Extract the (x, y) coordinate from the center of the cell holding the provided text.  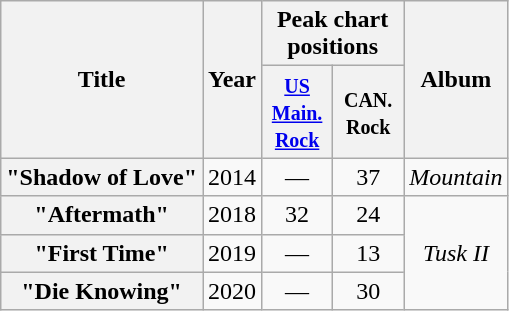
13 (368, 253)
"Aftermath" (102, 215)
2014 (232, 177)
Year (232, 80)
Album (456, 80)
Mountain (456, 177)
24 (368, 215)
USMain.Rock (298, 112)
32 (298, 215)
Tusk II (456, 253)
2020 (232, 291)
Peak chart positions (333, 34)
Title (102, 80)
CAN. Rock (368, 112)
2019 (232, 253)
37 (368, 177)
"Shadow of Love" (102, 177)
"First Time" (102, 253)
2018 (232, 215)
30 (368, 291)
"Die Knowing" (102, 291)
